Pinpoint the cell where the given text exists, returning its (X, Y) midpoint coordinate. 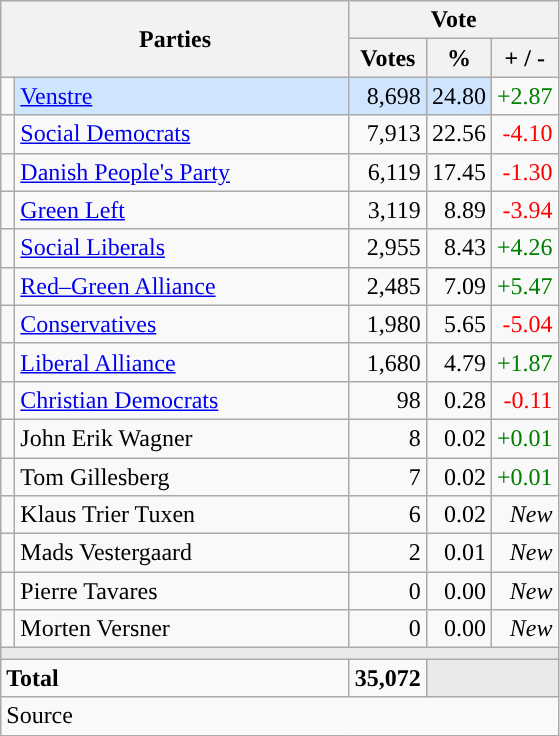
+ / - (524, 58)
John Erik Wagner (182, 438)
+5.47 (524, 286)
Pierre Tavares (182, 591)
1,680 (388, 362)
22.56 (458, 134)
-1.30 (524, 172)
8.43 (458, 248)
Social Democrats (182, 134)
35,072 (388, 678)
Green Left (182, 210)
0.28 (458, 400)
Danish People's Party (182, 172)
4.79 (458, 362)
% (458, 58)
Parties (176, 39)
Vote (454, 20)
-5.04 (524, 324)
Source (280, 716)
7.09 (458, 286)
8,698 (388, 96)
98 (388, 400)
5.65 (458, 324)
Klaus Trier Tuxen (182, 515)
17.45 (458, 172)
Total (176, 678)
2,485 (388, 286)
Votes (388, 58)
0.01 (458, 553)
Morten Versner (182, 629)
6 (388, 515)
Social Liberals (182, 248)
Christian Democrats (182, 400)
Mads Vestergaard (182, 553)
3,119 (388, 210)
24.80 (458, 96)
-4.10 (524, 134)
8.89 (458, 210)
Conservatives (182, 324)
-3.94 (524, 210)
Liberal Alliance (182, 362)
-0.11 (524, 400)
2,955 (388, 248)
8 (388, 438)
Tom Gillesberg (182, 477)
+1.87 (524, 362)
6,119 (388, 172)
7 (388, 477)
+4.26 (524, 248)
Red–Green Alliance (182, 286)
Venstre (182, 96)
1,980 (388, 324)
+2.87 (524, 96)
2 (388, 553)
7,913 (388, 134)
